Identify which cell holds the provided text, then report its (X, Y) central coordinate. 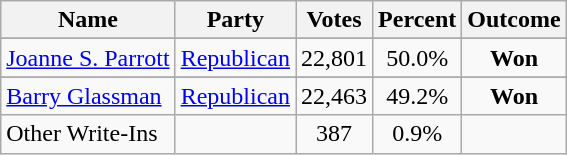
Other Write-Ins (88, 134)
Name (88, 20)
Outcome (514, 20)
22,801 (334, 58)
22,463 (334, 96)
Joanne S. Parrott (88, 58)
0.9% (418, 134)
Barry Glassman (88, 96)
Votes (334, 20)
49.2% (418, 96)
Party (235, 20)
Percent (418, 20)
50.0% (418, 58)
387 (334, 134)
